Return the [x, y] coordinate for the center point of the cell that contains the specified text.  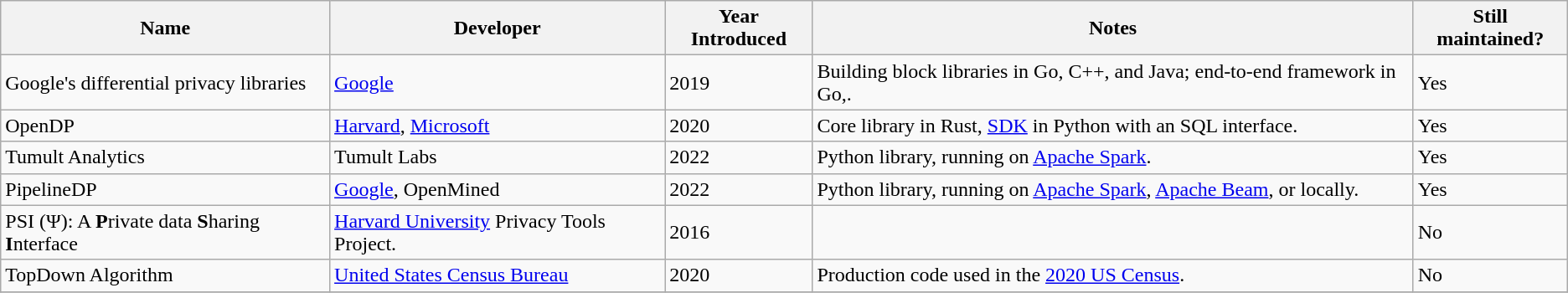
Google, OpenMined [498, 189]
Google's differential privacy libraries [166, 82]
PipelineDP [166, 189]
Google [498, 82]
2016 [739, 233]
Notes [1112, 28]
Core library in Rust, SDK in Python with an SQL interface. [1112, 126]
Still maintained? [1490, 28]
Harvard, Microsoft [498, 126]
Developer [498, 28]
PSI (Ψ): A Private data Sharing Interface [166, 233]
United States Census Bureau [498, 275]
Tumult Analytics [166, 157]
Python library, running on Apache Spark. [1112, 157]
Python library, running on Apache Spark, Apache Beam, or locally. [1112, 189]
TopDown Algorithm [166, 275]
Production code used in the 2020 US Census. [1112, 275]
Year Introduced [739, 28]
2019 [739, 82]
Tumult Labs [498, 157]
Harvard University Privacy Tools Project. [498, 233]
Building block libraries in Go, C++, and Java; end-to-end framework in Go,. [1112, 82]
Name [166, 28]
OpenDP [166, 126]
